Search for the cell housing the specified text and yield its [X, Y] center coordinate. 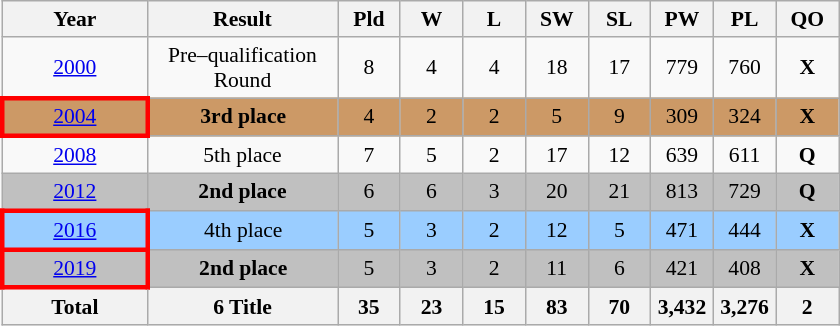
309 [682, 118]
5th place [242, 156]
21 [620, 192]
9 [620, 118]
Year [74, 19]
Result [242, 19]
2004 [74, 118]
3,432 [682, 306]
11 [556, 268]
2019 [74, 268]
471 [682, 230]
611 [744, 156]
639 [682, 156]
18 [556, 68]
4th place [242, 230]
SL [620, 19]
813 [682, 192]
20 [556, 192]
23 [432, 306]
Pld [370, 19]
2008 [74, 156]
3,276 [744, 306]
324 [744, 118]
8 [370, 68]
421 [682, 268]
2016 [74, 230]
2012 [74, 192]
Total [74, 306]
83 [556, 306]
PW [682, 19]
70 [620, 306]
2000 [74, 68]
L [494, 19]
729 [744, 192]
3rd place [242, 118]
SW [556, 19]
QO [808, 19]
PL [744, 19]
35 [370, 306]
444 [744, 230]
408 [744, 268]
Pre–qualification Round [242, 68]
6 Title [242, 306]
779 [682, 68]
15 [494, 306]
760 [744, 68]
7 [370, 156]
W [432, 19]
